Pinpoint the cell where the given text exists, returning its [x, y] midpoint coordinate. 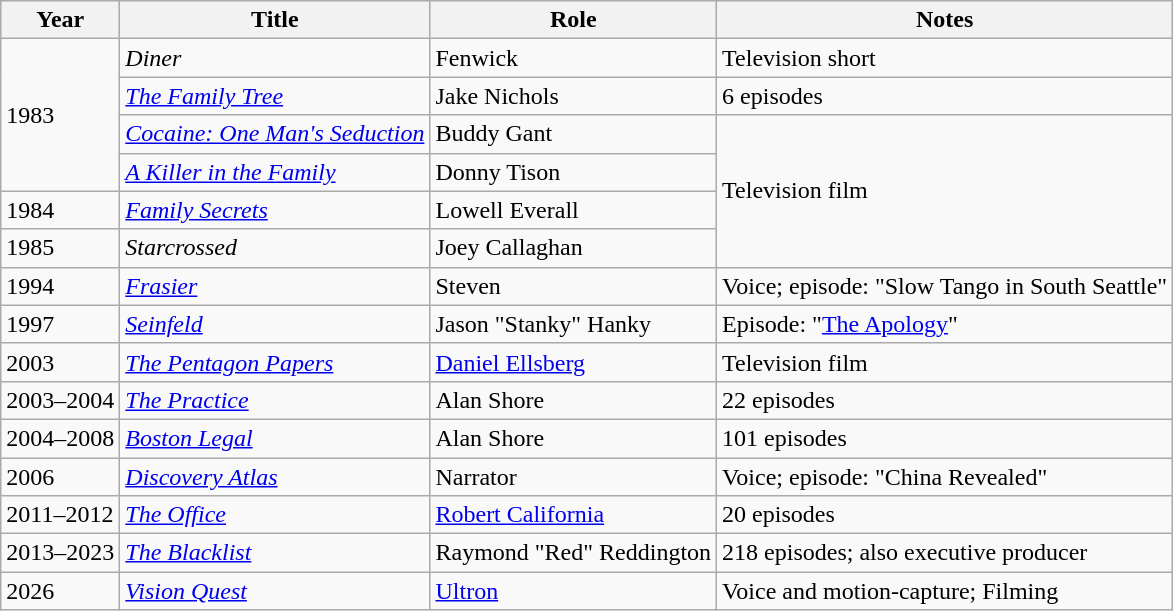
2004–2008 [60, 438]
Family Secrets [275, 210]
Jason "Stanky" Hanky [574, 324]
6 episodes [945, 96]
Boston Legal [275, 438]
Buddy Gant [574, 134]
Ultron [574, 591]
A Killer in the Family [275, 172]
The Office [275, 515]
Robert California [574, 515]
Episode: "The Apology" [945, 324]
Joey Callaghan [574, 248]
The Family Tree [275, 96]
Jake Nichols [574, 96]
2003–2004 [60, 400]
1994 [60, 286]
Role [574, 20]
Fenwick [574, 58]
Narrator [574, 477]
218 episodes; also executive producer [945, 553]
Donny Tison [574, 172]
1997 [60, 324]
Daniel Ellsberg [574, 362]
Voice and motion-capture; Filming [945, 591]
Year [60, 20]
The Practice [275, 400]
Diner [275, 58]
Title [275, 20]
Lowell Everall [574, 210]
2013–2023 [60, 553]
2006 [60, 477]
1983 [60, 115]
2003 [60, 362]
The Pentagon Papers [275, 362]
2026 [60, 591]
Raymond "Red" Reddington [574, 553]
20 episodes [945, 515]
Steven [574, 286]
Starcrossed [275, 248]
22 episodes [945, 400]
Vision Quest [275, 591]
The Blacklist [275, 553]
101 episodes [945, 438]
1984 [60, 210]
Discovery Atlas [275, 477]
Frasier [275, 286]
Cocaine: One Man's Seduction [275, 134]
Voice; episode: "China Revealed" [945, 477]
2011–2012 [60, 515]
1985 [60, 248]
Seinfeld [275, 324]
Notes [945, 20]
Voice; episode: "Slow Tango in South Seattle" [945, 286]
Television short [945, 58]
